Search for the cell housing the specified text and yield its (X, Y) center coordinate. 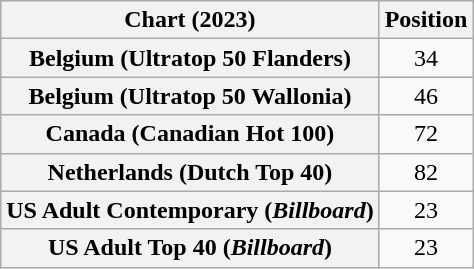
US Adult Contemporary (Billboard) (190, 210)
Netherlands (Dutch Top 40) (190, 172)
34 (426, 58)
Chart (2023) (190, 20)
Canada (Canadian Hot 100) (190, 134)
72 (426, 134)
Position (426, 20)
Belgium (Ultratop 50 Wallonia) (190, 96)
US Adult Top 40 (Billboard) (190, 248)
82 (426, 172)
46 (426, 96)
Belgium (Ultratop 50 Flanders) (190, 58)
